Detect which cell encompasses the target text, then output its [X, Y] center coordinate. 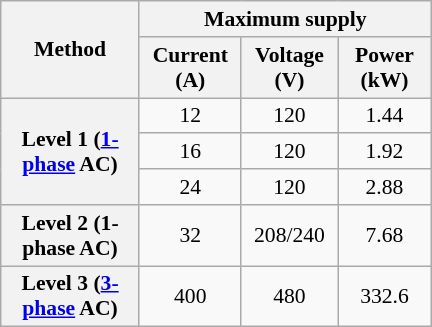
208/240 [290, 236]
1.44 [385, 116]
Current (A) [190, 68]
480 [290, 296]
Level 2 (1-phase AC) [70, 236]
Method [70, 50]
Level 3 (3-phase AC) [70, 296]
400 [190, 296]
16 [190, 152]
Voltage (V) [290, 68]
Maximum supply [285, 19]
Power (kW) [385, 68]
1.92 [385, 152]
2.88 [385, 187]
12 [190, 116]
Level 1 (1-phase AC) [70, 152]
7.68 [385, 236]
32 [190, 236]
332.6 [385, 296]
24 [190, 187]
